Determine the [x, y] coordinate at the center of the cell enclosing the given text.  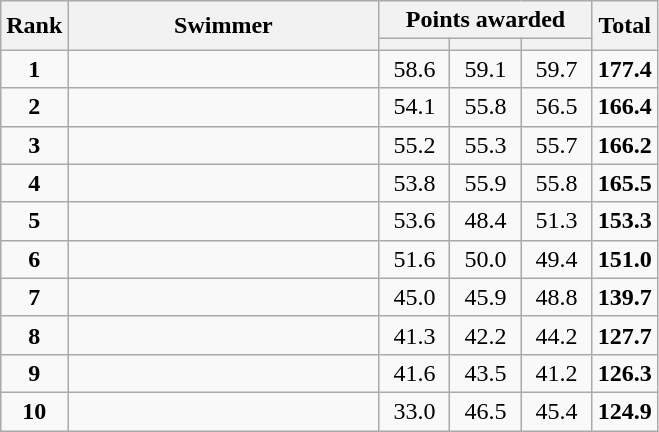
8 [34, 335]
58.6 [414, 69]
2 [34, 107]
46.5 [486, 411]
126.3 [624, 373]
139.7 [624, 297]
56.5 [556, 107]
Points awarded [486, 20]
44.2 [556, 335]
3 [34, 145]
124.9 [624, 411]
55.9 [486, 183]
Swimmer [224, 26]
33.0 [414, 411]
9 [34, 373]
53.6 [414, 221]
166.4 [624, 107]
6 [34, 259]
10 [34, 411]
151.0 [624, 259]
7 [34, 297]
48.8 [556, 297]
55.2 [414, 145]
50.0 [486, 259]
177.4 [624, 69]
45.4 [556, 411]
4 [34, 183]
41.6 [414, 373]
1 [34, 69]
5 [34, 221]
55.7 [556, 145]
49.4 [556, 259]
59.1 [486, 69]
59.7 [556, 69]
48.4 [486, 221]
41.3 [414, 335]
53.8 [414, 183]
41.2 [556, 373]
127.7 [624, 335]
153.3 [624, 221]
Rank [34, 26]
45.0 [414, 297]
51.3 [556, 221]
51.6 [414, 259]
Total [624, 26]
166.2 [624, 145]
43.5 [486, 373]
45.9 [486, 297]
54.1 [414, 107]
165.5 [624, 183]
55.3 [486, 145]
42.2 [486, 335]
